Scan for the cell matching the given text and deliver its (x, y) coordinate at center. 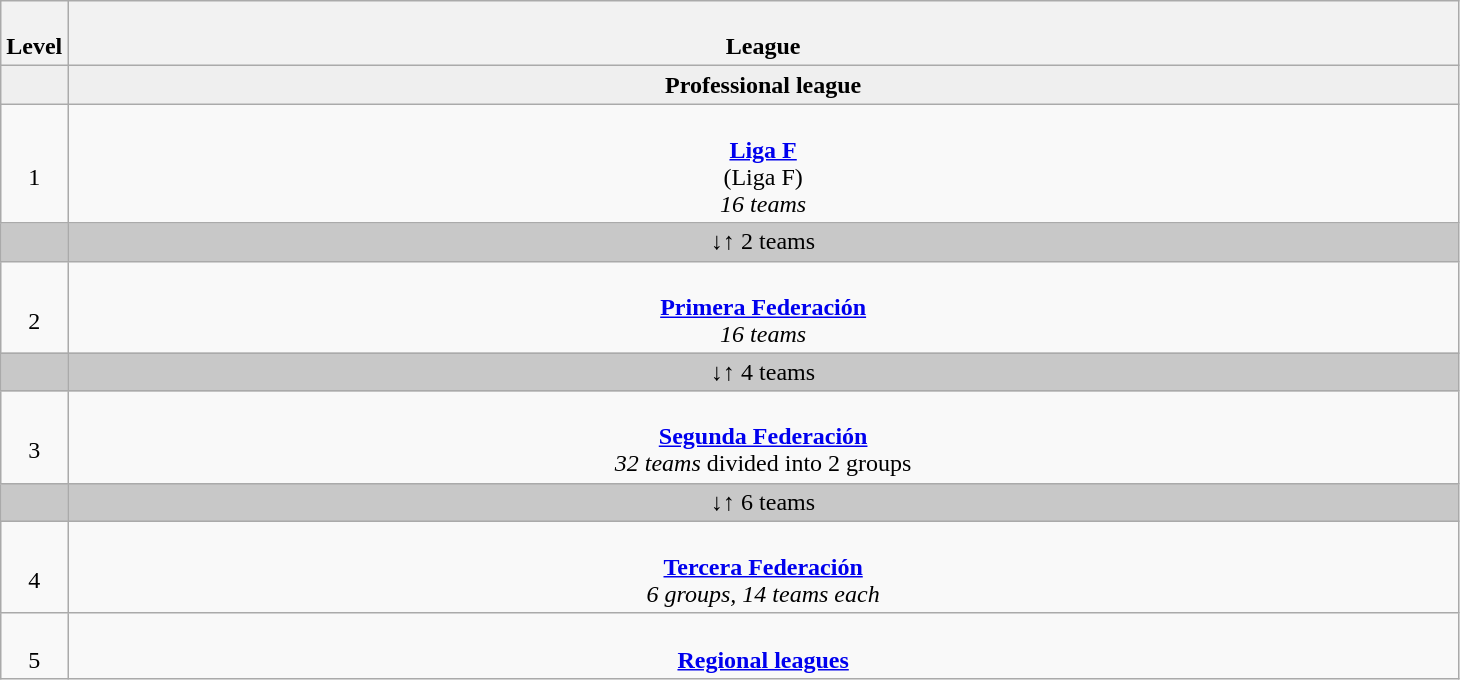
5 (34, 646)
Professional league (764, 85)
↓↑ 6 teams (764, 502)
Liga F(Liga F)16 teams (764, 164)
2 (34, 307)
Regional leagues (764, 646)
3 (34, 437)
↓↑ 2 teams (764, 242)
Level (34, 34)
Tercera Federación6 groups, 14 teams each (764, 567)
↓↑ 4 teams (764, 372)
League (764, 34)
Primera Federación16 teams (764, 307)
4 (34, 567)
1 (34, 164)
Segunda Federación32 teams divided into 2 groups (764, 437)
